Detect which cell encompasses the target text, then output its (x, y) center coordinate. 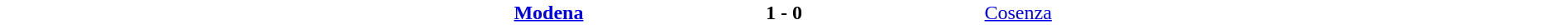
Cosenza (1275, 12)
1 - 0 (784, 12)
Modena (293, 12)
